Extract the [X, Y] coordinate from the center of the cell holding the provided text.  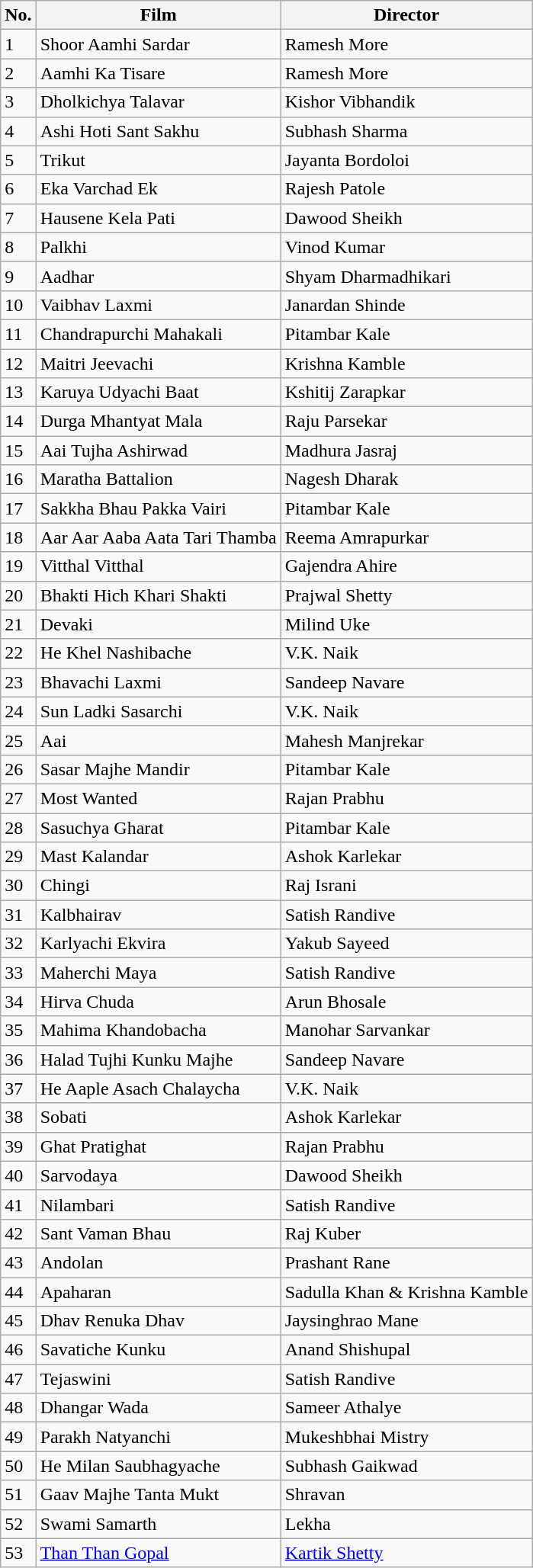
Aar Aar Aaba Aata Tari Thamba [159, 537]
25 [18, 740]
Tejaswini [159, 1379]
Bhakti Hich Khari Shakti [159, 595]
Sarvodaya [159, 1175]
Arun Bhosale [406, 1002]
Andolan [159, 1262]
Ghat Pratighat [159, 1146]
50 [18, 1466]
52 [18, 1524]
24 [18, 711]
34 [18, 1002]
32 [18, 944]
Rajesh Patole [406, 189]
46 [18, 1350]
Anand Shishupal [406, 1350]
41 [18, 1204]
7 [18, 218]
Shoor Aamhi Sardar [159, 44]
Raj Israni [406, 886]
Jaysinghrao Mane [406, 1321]
13 [18, 393]
Subhash Sharma [406, 131]
44 [18, 1292]
Krishna Kamble [406, 364]
1 [18, 44]
Than Than Gopal [159, 1553]
Nilambari [159, 1204]
Vitthal Vitthal [159, 566]
Hausene Kela Pati [159, 218]
Swami Samarth [159, 1524]
Kishor Vibhandik [406, 102]
17 [18, 508]
33 [18, 973]
Mast Kalandar [159, 857]
22 [18, 653]
Subhash Gaikwad [406, 1466]
Mukeshbhai Mistry [406, 1437]
Karuya Udyachi Baat [159, 393]
38 [18, 1117]
Apaharan [159, 1292]
Dholkichya Talavar [159, 102]
Yakub Sayeed [406, 944]
Aai [159, 740]
9 [18, 276]
He Khel Nashibache [159, 653]
35 [18, 1031]
20 [18, 595]
15 [18, 451]
Kshitij Zarapkar [406, 393]
Eka Varchad Ek [159, 189]
Durga Mhantyat Mala [159, 422]
Raj Kuber [406, 1233]
Maitri Jeevachi [159, 364]
Sasar Majhe Mandir [159, 769]
Mahima Khandobacha [159, 1031]
Sant Vaman Bhau [159, 1233]
Director [406, 15]
Sadulla Khan & Krishna Kamble [406, 1292]
Shyam Dharmadhikari [406, 276]
Most Wanted [159, 798]
8 [18, 247]
Palkhi [159, 247]
48 [18, 1408]
40 [18, 1175]
Halad Tujhi Kunku Majhe [159, 1060]
Lekha [406, 1524]
Aadhar [159, 276]
Shravan [406, 1495]
49 [18, 1437]
23 [18, 682]
3 [18, 102]
Mahesh Manjrekar [406, 740]
Maherchi Maya [159, 973]
No. [18, 15]
He Milan Saubhagyache [159, 1466]
Karlyachi Ekvira [159, 944]
51 [18, 1495]
18 [18, 537]
Nagesh Dharak [406, 479]
Bhavachi Laxmi [159, 682]
Hirva Chuda [159, 1002]
Raju Parsekar [406, 422]
Dhangar Wada [159, 1408]
Sameer Athalye [406, 1408]
Dhav Renuka Dhav [159, 1321]
45 [18, 1321]
Devaki [159, 624]
Aai Tujha Ashirwad [159, 451]
5 [18, 160]
Gajendra Ahire [406, 566]
Chingi [159, 886]
12 [18, 364]
Sun Ladki Sasarchi [159, 711]
Aamhi Ka Tisare [159, 73]
Film [159, 15]
39 [18, 1146]
26 [18, 769]
10 [18, 305]
14 [18, 422]
Kartik Shetty [406, 1553]
53 [18, 1553]
Milind Uke [406, 624]
29 [18, 857]
Reema Amrapurkar [406, 537]
Kalbhairav [159, 915]
Sakkha Bhau Pakka Vairi [159, 508]
Trikut [159, 160]
28 [18, 827]
Vinod Kumar [406, 247]
Prashant Rane [406, 1262]
Madhura Jasraj [406, 451]
Maratha Battalion [159, 479]
Sasuchya Gharat [159, 827]
27 [18, 798]
30 [18, 886]
He Aaple Asach Chalaycha [159, 1089]
Jayanta Bordoloi [406, 160]
31 [18, 915]
Savatiche Kunku [159, 1350]
37 [18, 1089]
11 [18, 334]
43 [18, 1262]
Sobati [159, 1117]
Chandrapurchi Mahakali [159, 334]
Manohar Sarvankar [406, 1031]
19 [18, 566]
2 [18, 73]
21 [18, 624]
Ashi Hoti Sant Sakhu [159, 131]
Janardan Shinde [406, 305]
4 [18, 131]
47 [18, 1379]
Parakh Natyanchi [159, 1437]
Prajwal Shetty [406, 595]
6 [18, 189]
42 [18, 1233]
Vaibhav Laxmi [159, 305]
36 [18, 1060]
16 [18, 479]
Gaav Majhe Tanta Mukt [159, 1495]
